Return [x, y] of the center of cell containing provided text 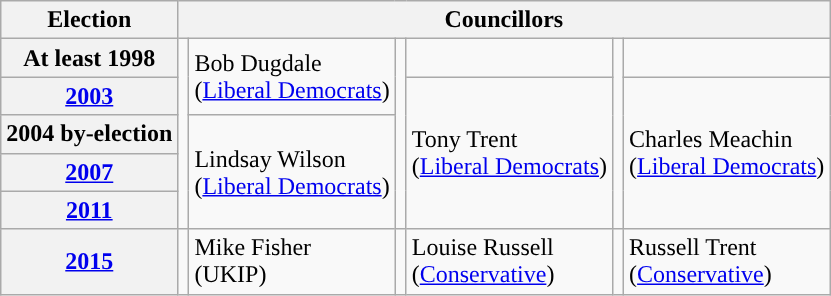
2004 by-election [90, 134]
Lindsay Wilson(Liberal Democrats) [292, 172]
Councillors [504, 20]
Mike Fisher(UKIP) [292, 262]
Election [90, 20]
2015 [90, 262]
Tony Trent(Liberal Democrats) [509, 153]
Louise Russell(Conservative) [509, 262]
2003 [90, 96]
Russell Trent(Conservative) [727, 262]
At least 1998 [90, 58]
Charles Meachin(Liberal Democrats) [727, 153]
Bob Dugdale(Liberal Democrats) [292, 77]
2011 [90, 210]
2007 [90, 172]
